Search for the cell housing the specified text and yield its (X, Y) center coordinate. 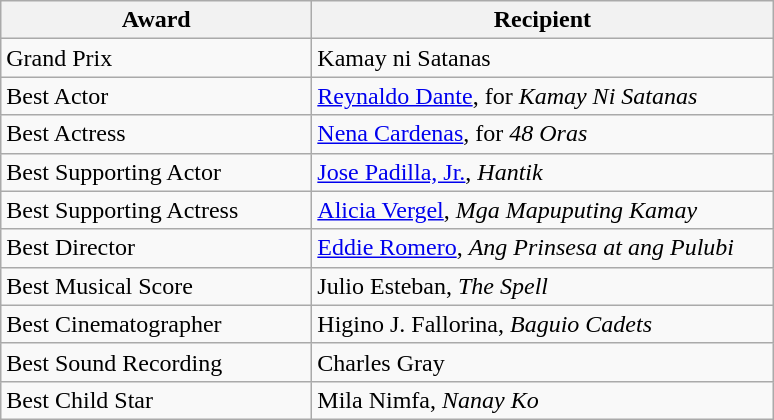
Mila Nimfa, Nanay Ko (542, 400)
Best Actor (156, 96)
Kamay ni Satanas (542, 58)
Recipient (542, 20)
Higino J. Fallorina, Baguio Cadets (542, 324)
Award (156, 20)
Best Sound Recording (156, 362)
Jose Padilla, Jr., Hantik (542, 172)
Julio Esteban, The Spell (542, 286)
Eddie Romero, Ang Prinsesa at ang Pulubi (542, 248)
Best Director (156, 248)
Best Supporting Actor (156, 172)
Best Musical Score (156, 286)
Best Child Star (156, 400)
Nena Cardenas, for 48 Oras (542, 134)
Best Supporting Actress (156, 210)
Reynaldo Dante, for Kamay Ni Satanas (542, 96)
Charles Gray (542, 362)
Alicia Vergel, Mga Mapuputing Kamay (542, 210)
Grand Prix (156, 58)
Best Actress (156, 134)
Best Cinematographer (156, 324)
